Find where the given text appears and provide that cell's center as (X, Y) coordinate. 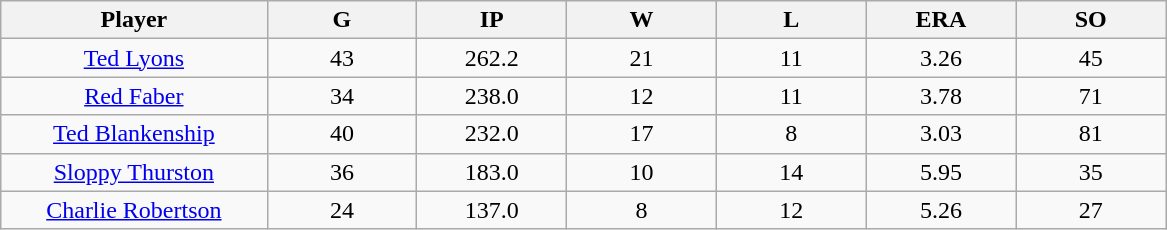
40 (342, 134)
L (791, 20)
Charlie Robertson (134, 210)
27 (1091, 210)
36 (342, 172)
3.78 (941, 96)
W (642, 20)
81 (1091, 134)
IP (492, 20)
262.2 (492, 58)
5.95 (941, 172)
34 (342, 96)
17 (642, 134)
45 (1091, 58)
24 (342, 210)
71 (1091, 96)
Red Faber (134, 96)
5.26 (941, 210)
183.0 (492, 172)
ERA (941, 20)
Ted Blankenship (134, 134)
21 (642, 58)
Ted Lyons (134, 58)
Sloppy Thurston (134, 172)
238.0 (492, 96)
35 (1091, 172)
3.26 (941, 58)
137.0 (492, 210)
G (342, 20)
232.0 (492, 134)
3.03 (941, 134)
SO (1091, 20)
Player (134, 20)
14 (791, 172)
10 (642, 172)
43 (342, 58)
